Locate the cell with the specified text and output its (X, Y) center coordinate. 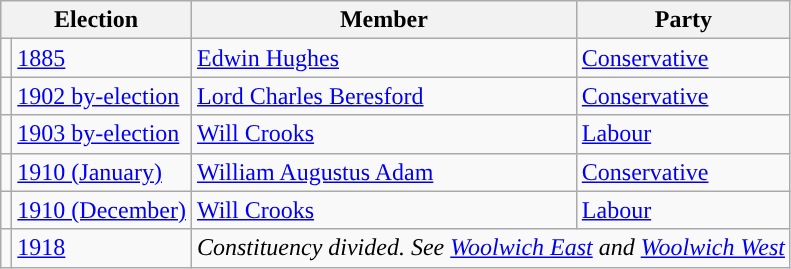
1903 by-election (102, 134)
Election (96, 20)
1885 (102, 58)
Constituency divided. See Woolwich East and Woolwich West (490, 248)
Lord Charles Beresford (384, 96)
1910 (January) (102, 172)
William Augustus Adam (384, 172)
Party (683, 20)
Member (384, 20)
1902 by-election (102, 96)
1918 (102, 248)
Edwin Hughes (384, 58)
1910 (December) (102, 210)
